Return the [x, y] coordinate for the center point of the cell that contains the specified text.  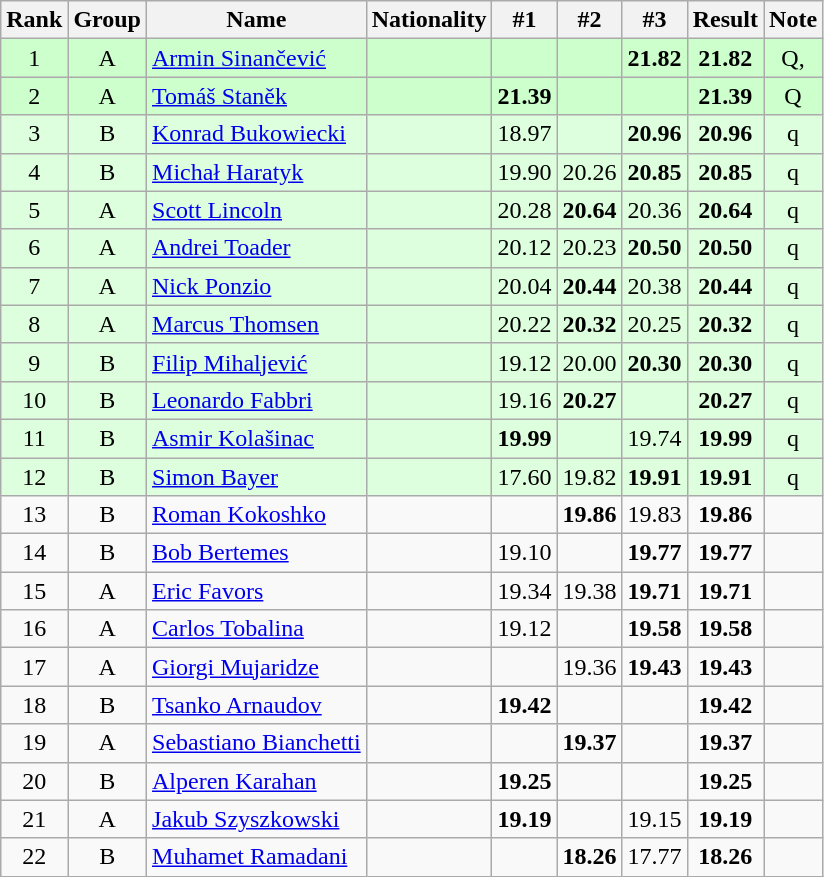
Leonardo Fabbri [257, 400]
Carlos Tobalina [257, 629]
Asmir Kolašinac [257, 438]
Nationality [429, 20]
20.12 [524, 248]
Tomáš Staněk [257, 96]
Group [108, 20]
22 [34, 857]
21 [34, 819]
20.23 [590, 248]
Andrei Toader [257, 248]
#1 [524, 20]
Nick Ponzio [257, 286]
15 [34, 591]
12 [34, 477]
#3 [654, 20]
20.22 [524, 324]
Result [725, 20]
6 [34, 248]
Armin Sinančević [257, 58]
7 [34, 286]
20 [34, 781]
17.77 [654, 857]
Q [794, 96]
20.00 [590, 362]
19.82 [590, 477]
Michał Haratyk [257, 172]
20.25 [654, 324]
19 [34, 743]
20.38 [654, 286]
Rank [34, 20]
20.28 [524, 210]
8 [34, 324]
3 [34, 134]
1 [34, 58]
Roman Kokoshko [257, 515]
19.36 [590, 667]
19.38 [590, 591]
14 [34, 553]
10 [34, 400]
20.04 [524, 286]
Alperen Karahan [257, 781]
19.15 [654, 819]
18 [34, 705]
Name [257, 20]
Giorgi Mujaridze [257, 667]
Tsanko Arnaudov [257, 705]
Muhamet Ramadani [257, 857]
Konrad Bukowiecki [257, 134]
17 [34, 667]
11 [34, 438]
Jakub Szyszkowski [257, 819]
4 [34, 172]
Q, [794, 58]
Note [794, 20]
Filip Mihaljević [257, 362]
19.83 [654, 515]
2 [34, 96]
18.97 [524, 134]
16 [34, 629]
20.26 [590, 172]
19.16 [524, 400]
Marcus Thomsen [257, 324]
19.10 [524, 553]
20.36 [654, 210]
17.60 [524, 477]
Bob Bertemes [257, 553]
Scott Lincoln [257, 210]
5 [34, 210]
19.34 [524, 591]
#2 [590, 20]
Sebastiano Bianchetti [257, 743]
Eric Favors [257, 591]
19.74 [654, 438]
19.90 [524, 172]
Simon Bayer [257, 477]
13 [34, 515]
9 [34, 362]
